Find where the given text appears and provide that cell's center as (X, Y) coordinate. 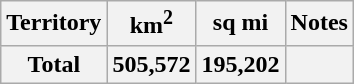
sq mi (240, 24)
Territory (54, 24)
505,572 (152, 64)
km2 (152, 24)
Notes (319, 24)
195,202 (240, 64)
Total (54, 64)
